Return [X, Y] of the center of cell containing provided text 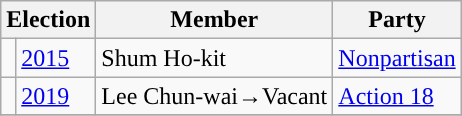
2019 [56, 96]
Member [214, 20]
Action 18 [397, 96]
Lee Chun-wai→Vacant [214, 96]
Party [397, 20]
Nonpartisan [397, 58]
Shum Ho-kit [214, 58]
2015 [56, 58]
Election [48, 20]
